Capture the cell that displays the provided text and extract its (X, Y) central coordinate. 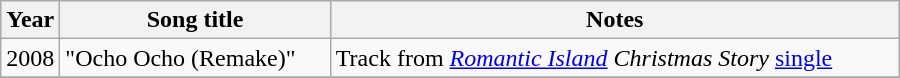
"Ocho Ocho (Remake)" (195, 58)
2008 (30, 58)
Notes (614, 20)
Year (30, 20)
Track from Romantic Island Christmas Story single (614, 58)
Song title (195, 20)
